Scan for the cell matching the given text and deliver its [x, y] coordinate at center. 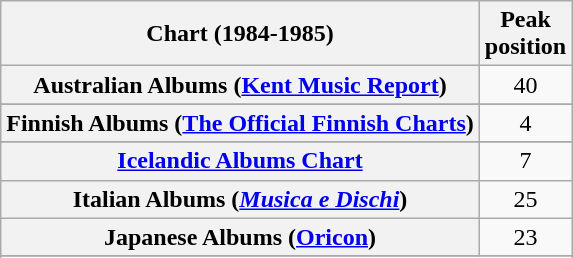
Japanese Albums (Oricon) [240, 237]
Finnish Albums (The Official Finnish Charts) [240, 123]
Chart (1984-1985) [240, 34]
7 [525, 161]
23 [525, 237]
40 [525, 85]
25 [525, 199]
Italian Albums (Musica e Dischi) [240, 199]
Peakposition [525, 34]
4 [525, 123]
Australian Albums (Kent Music Report) [240, 85]
Icelandic Albums Chart [240, 161]
